Detect which cell encompasses the target text, then output its [X, Y] center coordinate. 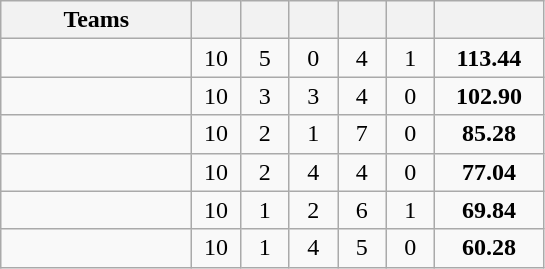
113.44 [490, 58]
6 [362, 210]
77.04 [490, 172]
7 [362, 134]
102.90 [490, 96]
Teams [96, 20]
85.28 [490, 134]
69.84 [490, 210]
60.28 [490, 248]
